For the text-containing cell, return its midpoint in [x, y] coordinate format. 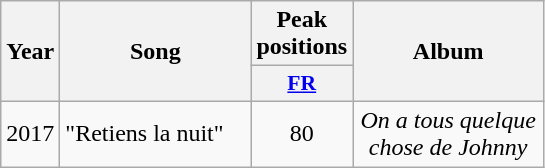
Peak positions [302, 34]
"Retiens la nuit" [156, 134]
Album [448, 52]
Year [30, 52]
2017 [30, 134]
80 [302, 134]
On a tous quelque chose de Johnny [448, 134]
FR [302, 84]
Song [156, 52]
